Locate the cell with the specified text and output its [X, Y] center coordinate. 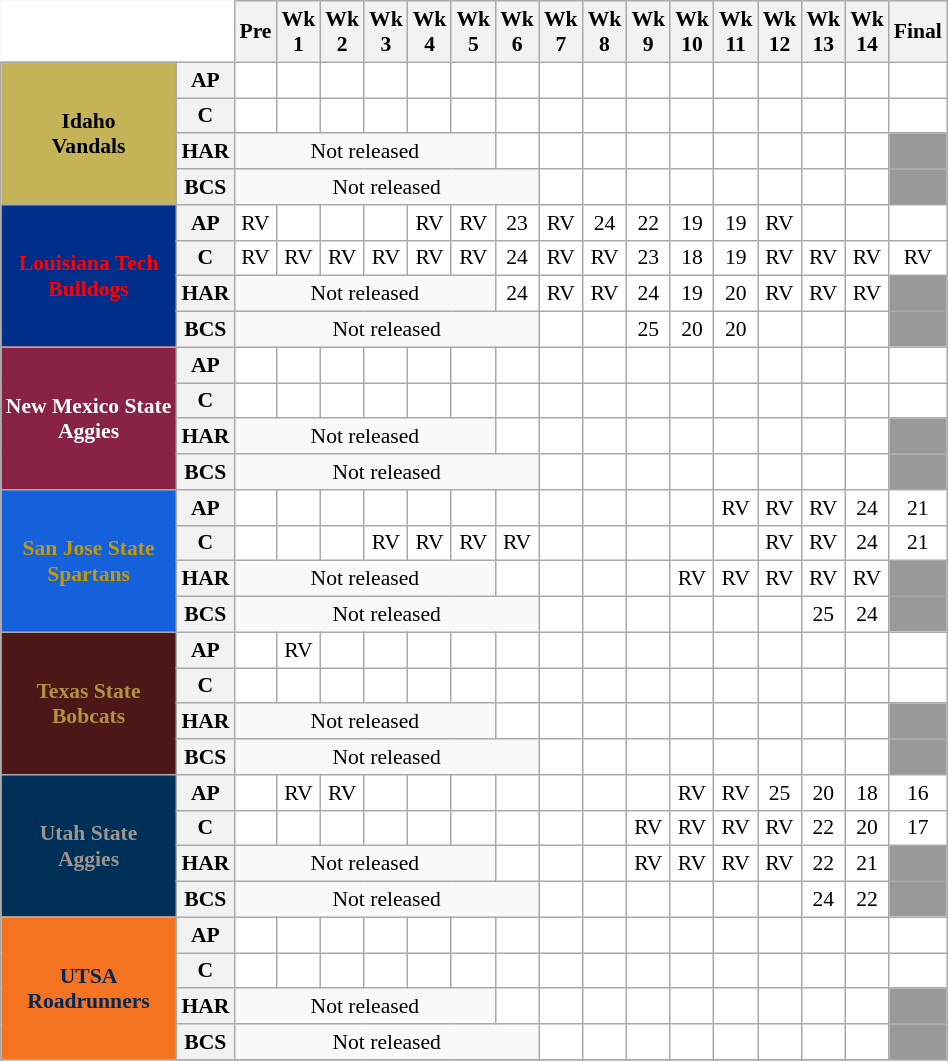
Utah StateAggies [89, 846]
New Mexico StateAggies [89, 418]
UTSARoadrunners [89, 988]
Wk1 [299, 32]
Wk7 [561, 32]
Wk6 [517, 32]
16 [918, 793]
Louisiana TechBulldogs [89, 276]
Texas StateBobcats [89, 703]
Wk10 [692, 32]
17 [918, 828]
Final [918, 32]
Wk14 [867, 32]
Wk2 [342, 32]
Wk9 [648, 32]
Wk8 [605, 32]
Wk13 [823, 32]
Wk3 [386, 32]
San Jose StateSpartans [89, 561]
Pre [255, 32]
Wk11 [736, 32]
Wk12 [780, 32]
Wk5 [473, 32]
IdahoVandals [89, 133]
Wk4 [430, 32]
